For the text-containing cell, return its midpoint in (x, y) coordinate format. 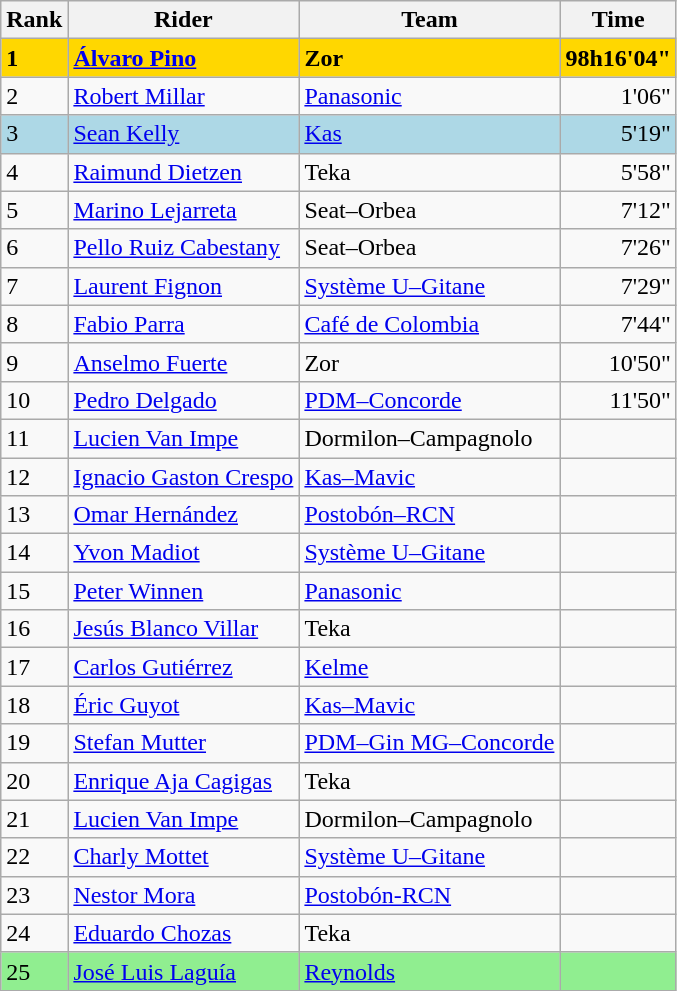
17 (34, 667)
2 (34, 96)
José Luis Laguía (184, 971)
Laurent Fignon (184, 286)
11'50" (618, 400)
Jesús Blanco Villar (184, 629)
24 (34, 933)
Ignacio Gaston Crespo (184, 477)
Pedro Delgado (184, 400)
8 (34, 324)
Álvaro Pino (184, 58)
Reynolds (430, 971)
Postobón–RCN (430, 515)
Fabio Parra (184, 324)
Kas (430, 134)
Sean Kelly (184, 134)
Marino Lejarreta (184, 210)
10 (34, 400)
Stefan Mutter (184, 743)
Enrique Aja Cagigas (184, 781)
7'44" (618, 324)
Éric Guyot (184, 705)
3 (34, 134)
Robert Millar (184, 96)
Yvon Madiot (184, 553)
6 (34, 248)
7'12" (618, 210)
11 (34, 438)
Kelme (430, 667)
10'50" (618, 362)
Nestor Mora (184, 895)
Rider (184, 20)
25 (34, 971)
Rank (34, 20)
7'26" (618, 248)
Omar Hernández (184, 515)
Pello Ruiz Cabestany (184, 248)
16 (34, 629)
18 (34, 705)
Team (430, 20)
Raimund Dietzen (184, 172)
22 (34, 857)
98h16'04" (618, 58)
7 (34, 286)
20 (34, 781)
Charly Mottet (184, 857)
13 (34, 515)
5'58" (618, 172)
14 (34, 553)
1 (34, 58)
Café de Colombia (430, 324)
4 (34, 172)
9 (34, 362)
19 (34, 743)
15 (34, 591)
1'06" (618, 96)
Eduardo Chozas (184, 933)
PDM–Concorde (430, 400)
Time (618, 20)
5 (34, 210)
PDM–Gin MG–Concorde (430, 743)
Postobón-RCN (430, 895)
5'19" (618, 134)
Carlos Gutiérrez (184, 667)
7'29" (618, 286)
21 (34, 819)
Peter Winnen (184, 591)
Anselmo Fuerte (184, 362)
23 (34, 895)
12 (34, 477)
